Return the (x, y) coordinate for the center point of the cell that contains the specified text.  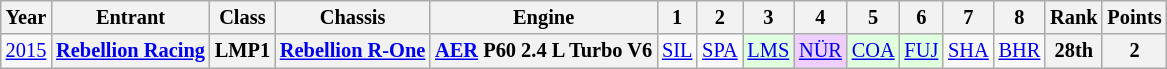
28th (1074, 51)
FUJ (922, 51)
4 (820, 17)
SIL (677, 51)
Points (1134, 17)
SHA (968, 51)
COA (874, 51)
8 (1020, 17)
Engine (544, 17)
1 (677, 17)
Class (242, 17)
LMS (768, 51)
LMP1 (242, 51)
7 (968, 17)
2015 (26, 51)
Year (26, 17)
Rank (1074, 17)
BHR (1020, 51)
Rebellion R-One (352, 51)
3 (768, 17)
5 (874, 17)
Entrant (130, 17)
NÜR (820, 51)
AER P60 2.4 L Turbo V6 (544, 51)
Chassis (352, 17)
Rebellion Racing (130, 51)
6 (922, 17)
SPA (720, 51)
